Detect which cell encompasses the target text, then output its [x, y] center coordinate. 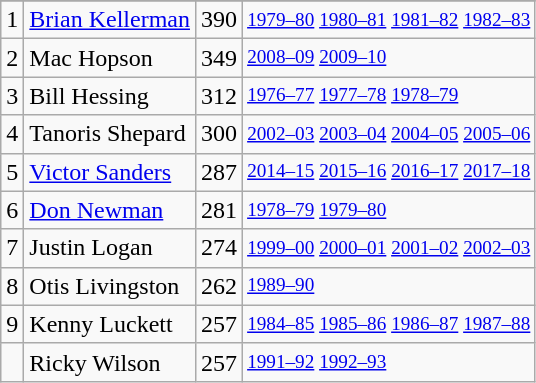
9 [12, 324]
3 [12, 96]
2008–09 2009–10 [389, 58]
274 [218, 248]
281 [218, 210]
300 [218, 134]
2014–15 2015–16 2016–17 2017–18 [389, 172]
Brian Kellerman [110, 20]
Mac Hopson [110, 58]
390 [218, 20]
Tanoris Shepard [110, 134]
262 [218, 286]
349 [218, 58]
312 [218, 96]
6 [12, 210]
Don Newman [110, 210]
1989–90 [389, 286]
Ricky Wilson [110, 362]
Otis Livingston [110, 286]
7 [12, 248]
1 [12, 20]
Kenny Luckett [110, 324]
2002–03 2003–04 2004–05 2005–06 [389, 134]
287 [218, 172]
2 [12, 58]
1976–77 1977–78 1978–79 [389, 96]
Victor Sanders [110, 172]
1979–80 1980–81 1981–82 1982–83 [389, 20]
Bill Hessing [110, 96]
1984–85 1985–86 1986–87 1987–88 [389, 324]
Justin Logan [110, 248]
1991–92 1992–93 [389, 362]
8 [12, 286]
1978–79 1979–80 [389, 210]
4 [12, 134]
1999–00 2000–01 2001–02 2002–03 [389, 248]
5 [12, 172]
